Pinpoint the cell where the given text exists, returning its [x, y] midpoint coordinate. 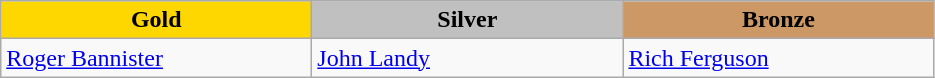
John Landy [468, 58]
Silver [468, 20]
Rich Ferguson [778, 58]
Gold [156, 20]
Bronze [778, 20]
Roger Bannister [156, 58]
